Identify which cell holds the provided text, then report its [X, Y] central coordinate. 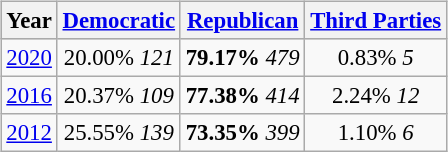
Republican [242, 21]
Year [29, 21]
25.55% 139 [118, 133]
2.24% 12 [376, 96]
79.17% 479 [242, 58]
Third Parties [376, 21]
2020 [29, 58]
2012 [29, 133]
2016 [29, 96]
1.10% 6 [376, 133]
73.35% 399 [242, 133]
0.83% 5 [376, 58]
20.00% 121 [118, 58]
77.38% 414 [242, 96]
20.37% 109 [118, 96]
Democratic [118, 21]
